From the cell containing the given text, extract its center point as [X, Y] coordinate. 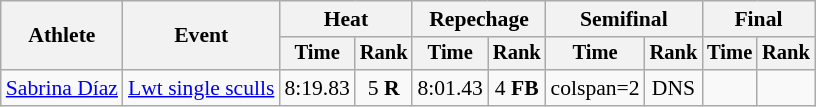
5 R [384, 88]
Lwt single sculls [201, 88]
4 FB [517, 88]
Semifinal [624, 19]
colspan=2 [596, 88]
DNS [674, 88]
8:19.83 [316, 88]
Heat [346, 19]
Repechage [478, 19]
Final [758, 19]
Event [201, 36]
Sabrina Díaz [62, 88]
Athlete [62, 36]
8:01.43 [450, 88]
